Scan for the cell matching the given text and deliver its (x, y) coordinate at center. 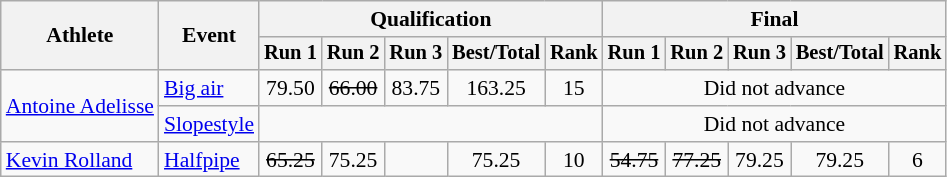
Big air (209, 88)
Athlete (80, 36)
15 (574, 88)
Final (775, 19)
83.75 (416, 88)
Qualification (431, 19)
Slopestyle (209, 124)
Antoine Adelisse (80, 106)
66.00 (354, 88)
163.25 (496, 88)
79.50 (290, 88)
Event (209, 36)
